Scan for the cell matching the given text and deliver its [x, y] coordinate at center. 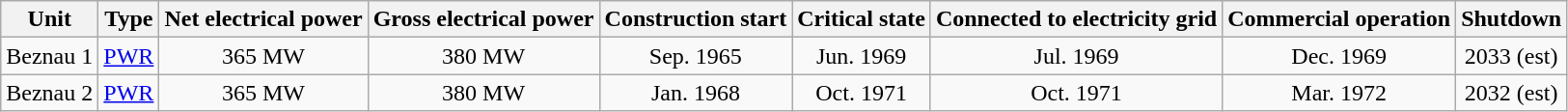
2032 (est) [1511, 93]
Construction start [696, 19]
Mar. 1972 [1339, 93]
Net electrical power [263, 19]
Beznau 1 [50, 56]
Beznau 2 [50, 93]
Sep. 1965 [696, 56]
2033 (est) [1511, 56]
Type [129, 19]
Jan. 1968 [696, 93]
Commercial operation [1339, 19]
Gross electrical power [483, 19]
Jun. 1969 [862, 56]
Unit [50, 19]
Critical state [862, 19]
Dec. 1969 [1339, 56]
Jul. 1969 [1076, 56]
Connected to electricity grid [1076, 19]
Shutdown [1511, 19]
